Scan for the cell matching the given text and deliver its (x, y) coordinate at center. 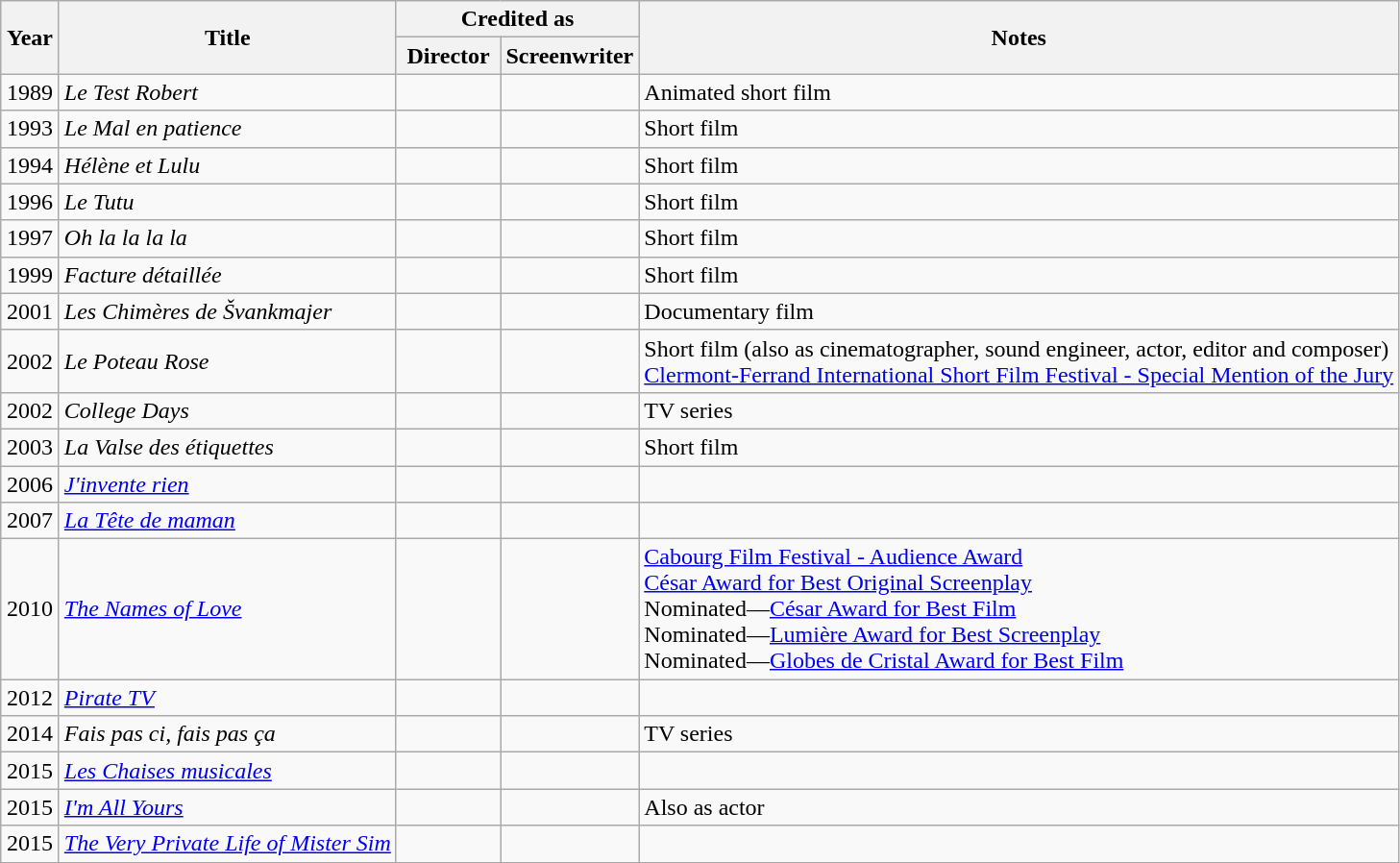
Title (227, 37)
Le Mal en patience (227, 129)
1993 (31, 129)
J'invente rien (227, 483)
Fais pas ci, fais pas ça (227, 734)
2006 (31, 483)
Les Chimères de Švankmajer (227, 311)
Director (448, 56)
Pirate TV (227, 698)
2014 (31, 734)
2007 (31, 521)
Year (31, 37)
Credited as (517, 19)
Le Poteau Rose (227, 361)
Animated short film (1019, 92)
2003 (31, 447)
Les Chaises musicales (227, 771)
1989 (31, 92)
The Names of Love (227, 609)
Facture détaillée (227, 275)
2010 (31, 609)
Also as actor (1019, 807)
Hélène et Lulu (227, 165)
La Valse des étiquettes (227, 447)
1999 (31, 275)
La Tête de maman (227, 521)
Screenwriter (570, 56)
Le Test Robert (227, 92)
1997 (31, 238)
I'm All Yours (227, 807)
Le Tutu (227, 202)
The Very Private Life of Mister Sim (227, 844)
1994 (31, 165)
College Days (227, 410)
2001 (31, 311)
Documentary film (1019, 311)
2012 (31, 698)
Notes (1019, 37)
1996 (31, 202)
Oh la la la la (227, 238)
